Locate the cell with the specified text and output its [x, y] center coordinate. 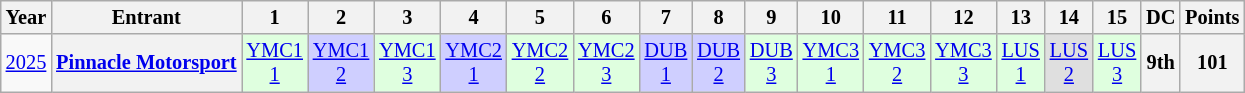
YMC22 [540, 63]
YMC12 [341, 63]
Points [1212, 17]
14 [1069, 17]
YMC31 [831, 63]
LUS2 [1069, 63]
DUB3 [772, 63]
9th [1160, 63]
2 [341, 17]
YMC21 [473, 63]
YMC33 [963, 63]
DC [1160, 17]
6 [606, 17]
13 [1021, 17]
5 [540, 17]
YMC32 [897, 63]
3 [407, 17]
15 [1117, 17]
DUB1 [666, 63]
LUS1 [1021, 63]
4 [473, 17]
9 [772, 17]
DUB2 [718, 63]
YMC11 [275, 63]
7 [666, 17]
2025 [26, 63]
Year [26, 17]
8 [718, 17]
Pinnacle Motorsport [146, 63]
LUS3 [1117, 63]
YMC23 [606, 63]
10 [831, 17]
11 [897, 17]
Entrant [146, 17]
101 [1212, 63]
1 [275, 17]
YMC13 [407, 63]
12 [963, 17]
